Find where the given text appears and provide that cell's center as [X, Y] coordinate. 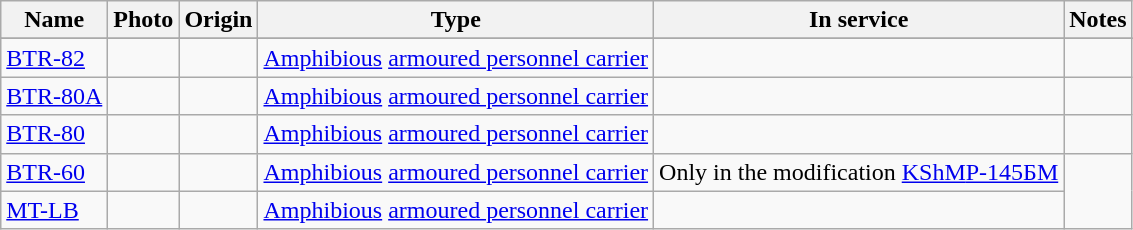
Photo [144, 20]
Notes [1098, 20]
Only in the modification KShMР-145БМ [859, 172]
Name [54, 20]
Origin [218, 20]
BTR-82 [54, 58]
BTR-80A [54, 96]
Type [456, 20]
MT-LB [54, 210]
In service [859, 20]
BTR-80 [54, 134]
BTR-60 [54, 172]
